Search for the cell housing the specified text and yield its (X, Y) center coordinate. 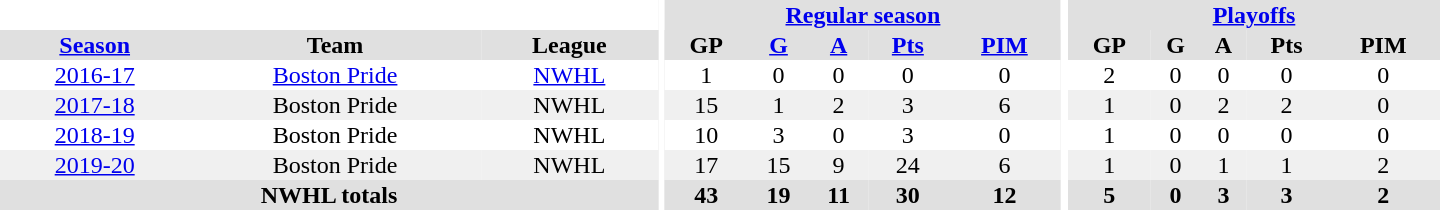
NWHL totals (329, 195)
17 (706, 165)
5 (1110, 195)
12 (1004, 195)
2017-18 (94, 105)
9 (838, 165)
10 (706, 135)
2019-20 (94, 165)
11 (838, 195)
Playoffs (1254, 15)
2018-19 (94, 135)
Season (94, 45)
2016-17 (94, 75)
Regular season (863, 15)
League (570, 45)
24 (908, 165)
43 (706, 195)
30 (908, 195)
19 (779, 195)
Team (334, 45)
